Return the (X, Y) coordinate for the center point of the cell that contains the specified text.  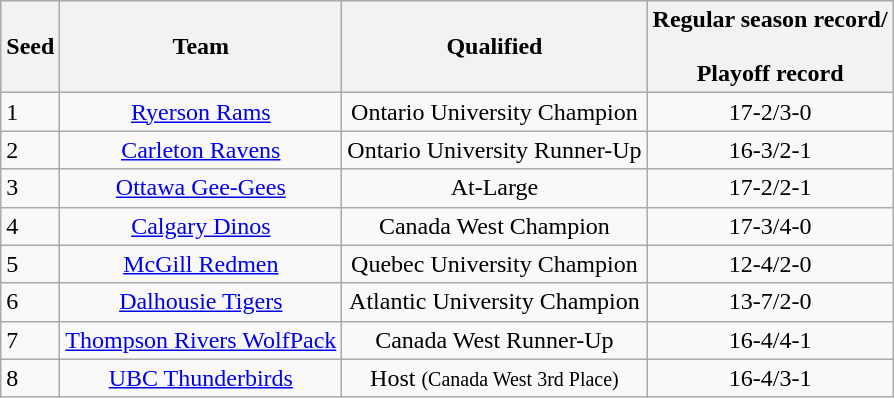
1 (30, 112)
Thompson Rivers WolfPack (201, 340)
Regular season record/Playoff record (770, 47)
Calgary Dinos (201, 226)
16-3/2-1 (770, 150)
Atlantic University Champion (494, 302)
16-4/3-1 (770, 378)
Canada West Champion (494, 226)
Dalhousie Tigers (201, 302)
Team (201, 47)
Qualified (494, 47)
17-2/2-1 (770, 188)
8 (30, 378)
17-3/4-0 (770, 226)
5 (30, 264)
Quebec University Champion (494, 264)
Ryerson Rams (201, 112)
13-7/2-0 (770, 302)
6 (30, 302)
7 (30, 340)
Ontario University Champion (494, 112)
UBC Thunderbirds (201, 378)
4 (30, 226)
Ottawa Gee-Gees (201, 188)
Ontario University Runner-Up (494, 150)
Host (Canada West 3rd Place) (494, 378)
Seed (30, 47)
McGill Redmen (201, 264)
3 (30, 188)
16-4/4-1 (770, 340)
At-Large (494, 188)
2 (30, 150)
17-2/3-0 (770, 112)
Canada West Runner-Up (494, 340)
Carleton Ravens (201, 150)
12-4/2-0 (770, 264)
